Capture the cell that displays the provided text and extract its (X, Y) central coordinate. 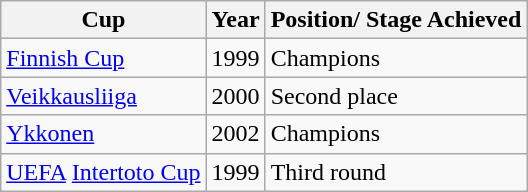
Year (236, 20)
Cup (104, 20)
2002 (236, 134)
Second place (396, 96)
Veikkausliiga (104, 96)
2000 (236, 96)
Position/ Stage Achieved (396, 20)
Ykkonen (104, 134)
UEFA Intertoto Cup (104, 172)
Finnish Cup (104, 58)
Third round (396, 172)
